Capture the cell that displays the provided text and extract its [x, y] central coordinate. 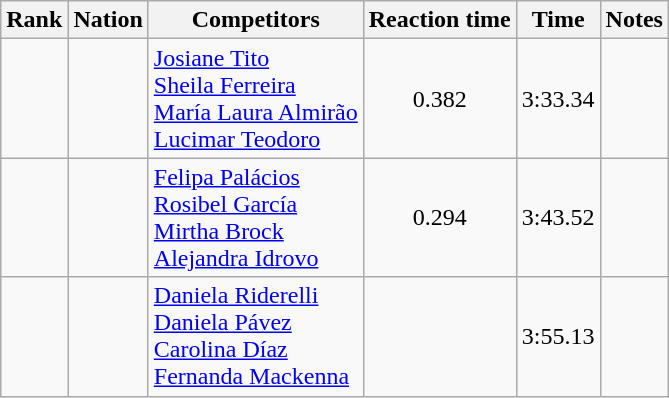
Competitors [256, 20]
Felipa PaláciosRosibel GarcíaMirtha BrockAlejandra Idrovo [256, 218]
Josiane TitoSheila FerreiraMaría Laura AlmirãoLucimar Teodoro [256, 98]
Reaction time [440, 20]
Nation [108, 20]
Rank [34, 20]
3:43.52 [558, 218]
3:55.13 [558, 336]
Time [558, 20]
0.294 [440, 218]
Daniela RiderelliDaniela PávezCarolina DíazFernanda Mackenna [256, 336]
0.382 [440, 98]
3:33.34 [558, 98]
Notes [634, 20]
